Detect which cell encompasses the target text, then output its [x, y] center coordinate. 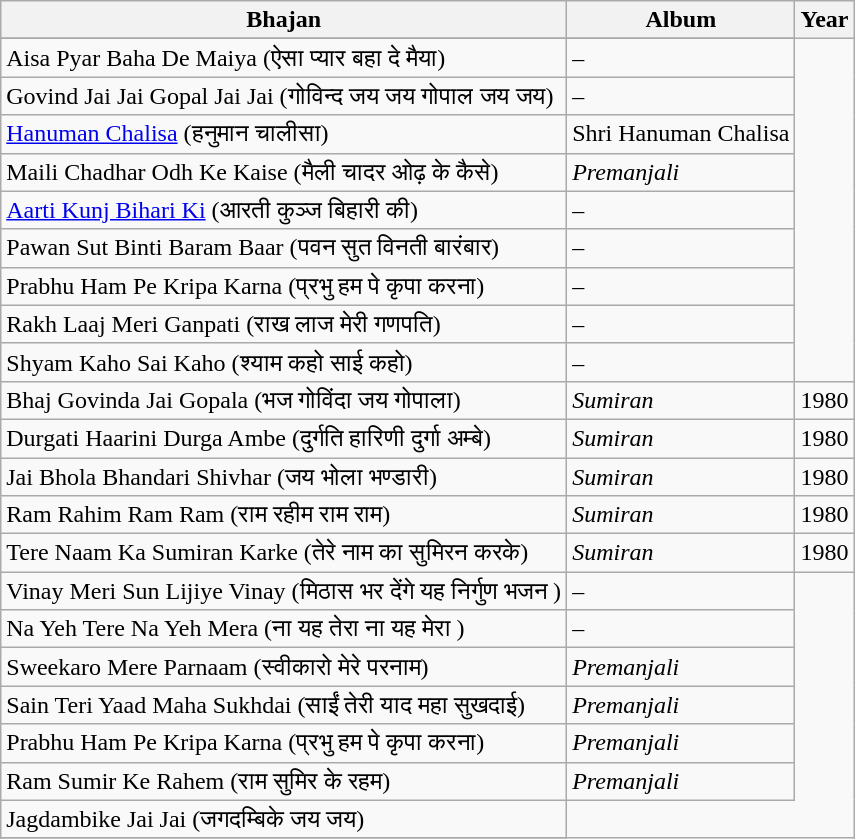
Sain Teri Yaad Maha Sukhdai (साईं तेरी याद महा सुखदाई) [284, 705]
Sweekaro Mere Parnaam (स्वीकारो मेरे परनाम) [284, 667]
Bhaj Govinda Jai Gopala (भज गोविंदा जय गोपाला) [284, 400]
Jagdambike Jai Jai (जगदम्बिके जय जय) [284, 819]
Pawan Sut Binti Baram Baar (पवन सुत विनती बारंबार) [284, 248]
Aisa Pyar Baha De Maiya (ऐसा प्यार बहा दे मैया) [284, 58]
Jai Bhola Bhandari Shivhar (जय भोला भण्डारी) [284, 477]
Rakh Laaj Meri Ganpati (राख लाज मेरी गणपति) [284, 324]
Shri Hanuman Chalisa [681, 134]
Year [824, 20]
Shyam Kaho Sai Kaho (श्याम कहो साई कहो) [284, 362]
Govind Jai Jai Gopal Jai Jai (गोविन्द जय जय गोपाल जय जय) [284, 96]
Vinay Meri Sun Lijiye Vinay (मिठास भर देंगे यह निर्गुण भजन ) [284, 591]
Ram Sumir Ke Rahem (राम सुमिर के रहम) [284, 781]
Maili Chadhar Odh Ke Kaise (मैली चादर ओढ़ के कैसे) [284, 172]
Hanuman Chalisa (हनुमान चालीसा) [284, 134]
Tere Naam Ka Sumiran Karke (तेरे नाम का सुमिरन करके) [284, 553]
Album [681, 20]
Na Yeh Tere Na Yeh Mera (ना यह तेरा ना यह मेरा ) [284, 629]
Durgati Haarini Durga Ambe (दुर्गति हारिणी दुर्गा अम्बे) [284, 438]
Ram Rahim Ram Ram (राम रहीम राम राम) [284, 515]
Aarti Kunj Bihari Ki (आरती कुञ्ज बिहारी की) [284, 210]
Bhajan [284, 20]
